Return the (X, Y) coordinate for the center point of the cell that contains the specified text.  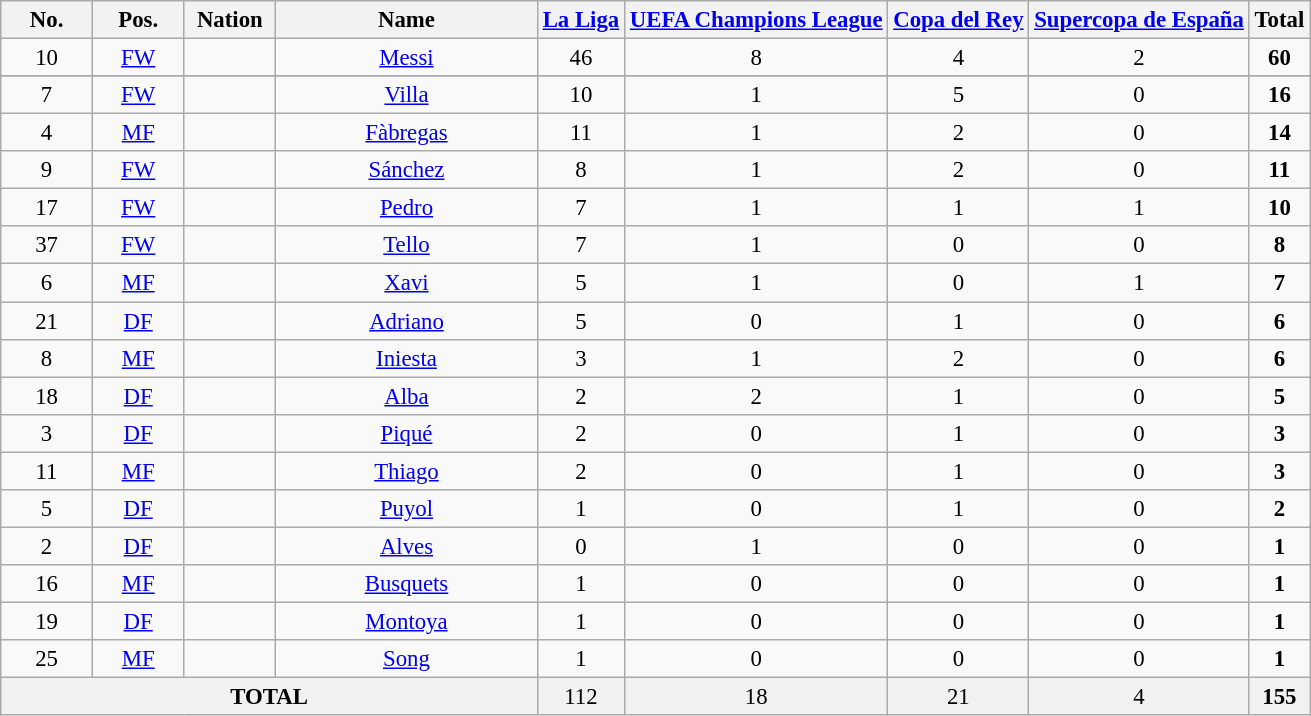
Alves (407, 546)
155 (1279, 697)
No. (47, 20)
Sánchez (407, 170)
Song (407, 659)
Xavi (407, 283)
17 (47, 208)
Fàbregas (407, 133)
Piqué (407, 433)
UEFA Champions League (756, 20)
Pos. (138, 20)
37 (47, 245)
La Liga (580, 20)
19 (47, 621)
Supercopa de España (1139, 20)
Busquets (407, 584)
Thiago (407, 471)
Alba (407, 396)
14 (1279, 133)
Iniesta (407, 358)
TOTAL (270, 697)
60 (1279, 58)
112 (580, 697)
Montoya (407, 621)
Tello (407, 245)
Puyol (407, 509)
46 (580, 58)
Name (407, 20)
Copa del Rey (958, 20)
Total (1279, 20)
9 (47, 170)
Messi (407, 58)
Adriano (407, 321)
Villa (407, 95)
Pedro (407, 208)
25 (47, 659)
Nation (230, 20)
